Identify which cell holds the provided text, then report its (X, Y) central coordinate. 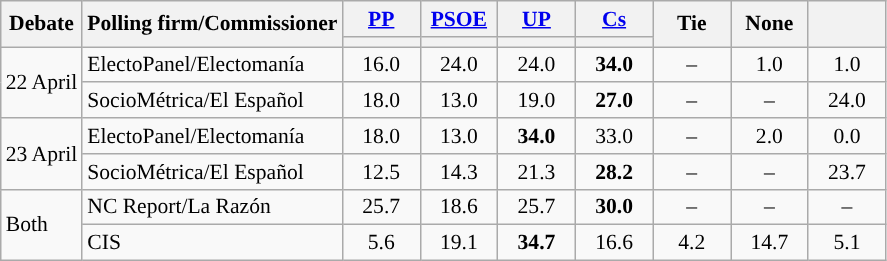
27.0 (614, 101)
UP (537, 19)
22 April (42, 82)
Polling firm/Commissioner (212, 24)
23 April (42, 154)
23.7 (847, 172)
30.0 (614, 207)
CIS (212, 243)
Both (42, 224)
0.0 (847, 136)
5.1 (847, 243)
16.0 (381, 65)
PP (381, 19)
12.5 (381, 172)
PSOE (459, 19)
2.0 (770, 136)
Cs (614, 19)
33.0 (614, 136)
19.0 (537, 101)
14.7 (770, 243)
14.3 (459, 172)
19.1 (459, 243)
28.2 (614, 172)
5.6 (381, 243)
Debate (42, 24)
16.6 (614, 243)
34.7 (537, 243)
18.6 (459, 207)
4.2 (692, 243)
None (770, 24)
Tie (692, 24)
NC Report/La Razón (212, 207)
21.3 (537, 172)
